Provide the (X, Y) coordinate of the cell's center where the given text is located.  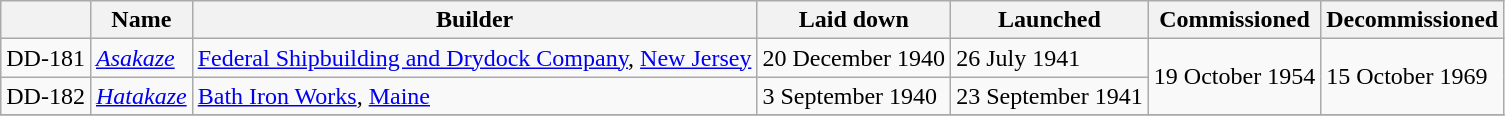
20 December 1940 (854, 58)
Commissioned (1234, 20)
Asakaze (141, 58)
26 July 1941 (1050, 58)
DD-181 (46, 58)
3 September 1940 (854, 96)
Launched (1050, 20)
15 October 1969 (1412, 77)
Builder (474, 20)
DD-182 (46, 96)
Name (141, 20)
19 October 1954 (1234, 77)
Laid down (854, 20)
Hatakaze (141, 96)
23 September 1941 (1050, 96)
Federal Shipbuilding and Drydock Company, New Jersey (474, 58)
Bath Iron Works, Maine (474, 96)
Decommissioned (1412, 20)
